Return (X, Y) of the center of cell containing provided text 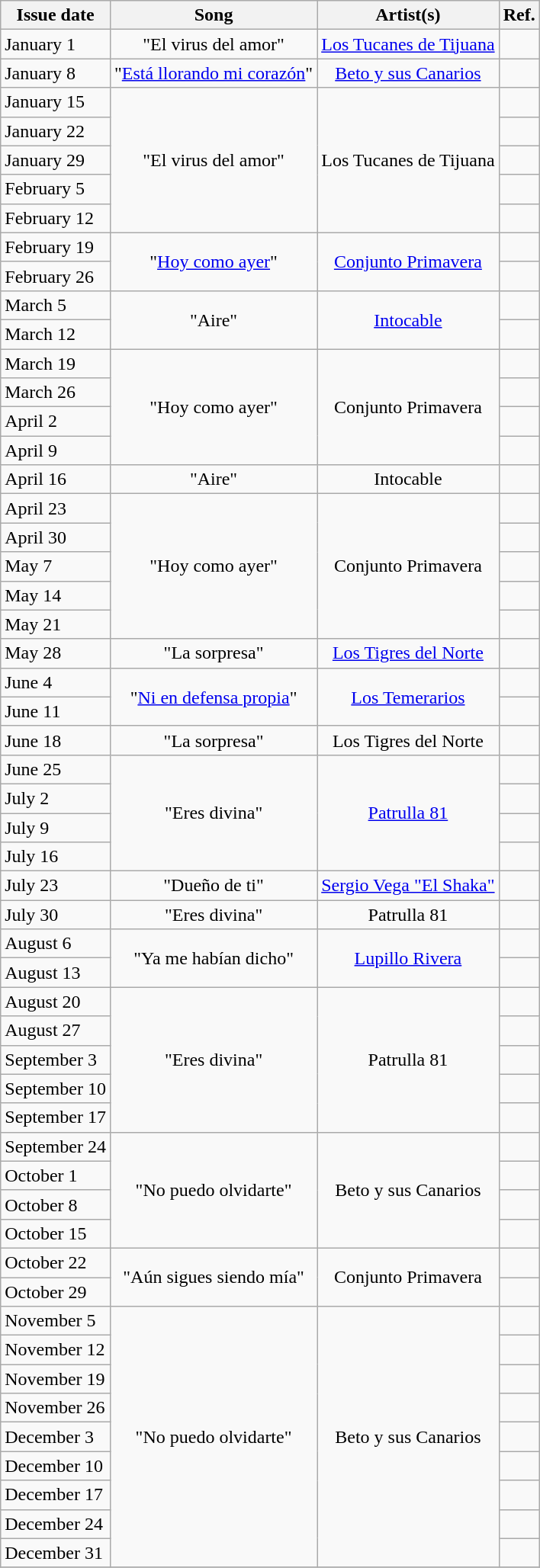
October 15 (56, 1233)
Artist(s) (408, 15)
August 13 (56, 973)
September 17 (56, 1117)
June 25 (56, 769)
April 23 (56, 508)
September 24 (56, 1146)
August 6 (56, 944)
"Dueño de ti" (214, 886)
May 28 (56, 653)
Lupillo Rivera (408, 958)
July 16 (56, 857)
June 4 (56, 682)
August 27 (56, 1031)
January 29 (56, 160)
February 12 (56, 218)
August 20 (56, 1002)
December 3 (56, 1437)
May 21 (56, 624)
October 22 (56, 1262)
December 31 (56, 1553)
July 9 (56, 827)
May 14 (56, 595)
February 5 (56, 189)
December 17 (56, 1495)
Ref. (519, 15)
February 19 (56, 247)
"Está llorando mi corazón" (214, 73)
September 3 (56, 1060)
December 10 (56, 1466)
Sergio Vega "El Shaka" (408, 886)
"Ni en defensa propia" (214, 697)
Song (214, 15)
February 26 (56, 276)
September 10 (56, 1089)
January 8 (56, 73)
Issue date (56, 15)
October 8 (56, 1204)
March 5 (56, 305)
January 1 (56, 44)
April 2 (56, 422)
Los Temerarios (408, 697)
April 9 (56, 451)
"Ya me habían dicho" (214, 958)
October 1 (56, 1175)
June 18 (56, 740)
July 23 (56, 886)
April 16 (56, 479)
April 30 (56, 537)
July 2 (56, 798)
October 29 (56, 1292)
November 5 (56, 1321)
March 12 (56, 334)
"Aún sigues siendo mía" (214, 1277)
November 12 (56, 1350)
March 26 (56, 393)
December 24 (56, 1524)
July 30 (56, 915)
May 7 (56, 566)
June 11 (56, 711)
November 19 (56, 1379)
November 26 (56, 1408)
March 19 (56, 364)
January 15 (56, 102)
January 22 (56, 131)
